Pinpoint the cell where the given text exists, returning its (x, y) midpoint coordinate. 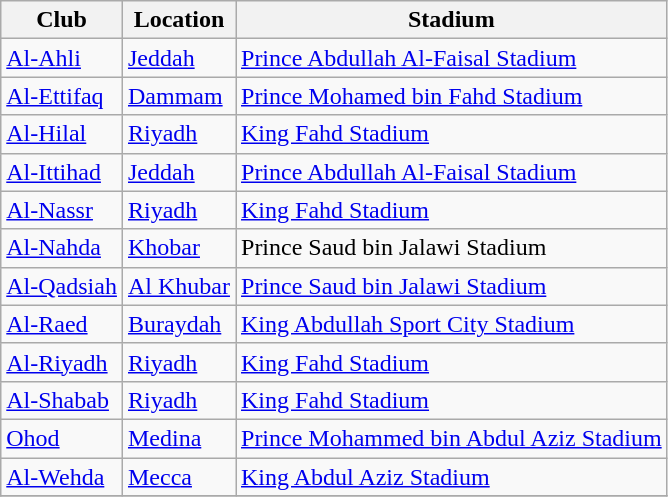
Dammam (178, 96)
Al-Raed (62, 324)
Ohod (62, 438)
King Abdullah Sport City Stadium (452, 324)
Al-Riyadh (62, 362)
Al-Shabab (62, 400)
Al-Wehda (62, 477)
Prince Mohamed bin Fahd Stadium (452, 96)
Prince Mohammed bin Abdul Aziz Stadium (452, 438)
Medina (178, 438)
Club (62, 20)
Al-Ettifaq (62, 96)
Location (178, 20)
Al-Nahda (62, 248)
King Abdul Aziz Stadium (452, 477)
Al-Nassr (62, 210)
Buraydah (178, 324)
Al-Ittihad (62, 172)
Al-Ahli (62, 58)
Khobar (178, 248)
Al-Qadsiah (62, 286)
Stadium (452, 20)
Al-Hilal (62, 134)
Al Khubar (178, 286)
Mecca (178, 477)
